Return (x, y) of the center of cell containing provided text 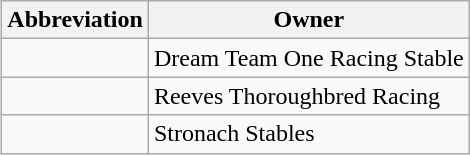
Abbreviation (76, 20)
Stronach Stables (308, 134)
Reeves Thoroughbred Racing (308, 96)
Owner (308, 20)
Dream Team One Racing Stable (308, 58)
